Output the [x, y] coordinate of the center of the cell containing the given text.  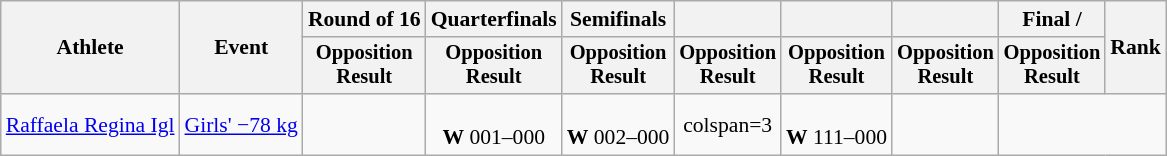
W 111–000 [836, 124]
Quarterfinals [494, 19]
W 002–000 [618, 124]
Round of 16 [364, 19]
Rank [1136, 48]
Athlete [90, 48]
colspan=3 [728, 124]
Girls' −78 kg [242, 124]
Raffaela Regina Igl [90, 124]
W 001–000 [494, 124]
Event [242, 48]
Semifinals [618, 19]
Final / [1052, 19]
